For the text-containing cell, return its midpoint in [x, y] coordinate format. 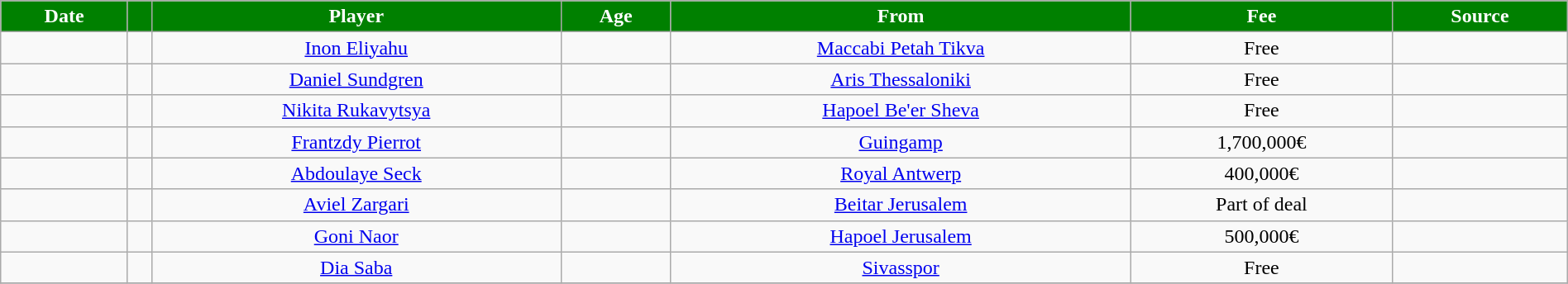
Abdoulaye Seck [356, 173]
1,700,000€ [1262, 142]
Part of deal [1262, 205]
Beitar Jerusalem [901, 205]
Royal Antwerp [901, 173]
Hapoel Be'er Sheva [901, 111]
Goni Naor [356, 236]
Player [356, 17]
Nikita Rukavytsya [356, 111]
Guingamp [901, 142]
400,000€ [1262, 173]
Daniel Sundgren [356, 79]
Frantzdy Pierrot [356, 142]
Fee [1262, 17]
Date [65, 17]
500,000€ [1262, 236]
Hapoel Jerusalem [901, 236]
Dia Saba [356, 267]
Source [1480, 17]
Aviel Zargari [356, 205]
Maccabi Petah Tikva [901, 48]
Sivasspor [901, 267]
Age [615, 17]
From [901, 17]
Aris Thessaloniki [901, 79]
Inon Eliyahu [356, 48]
